Return [x, y] of the center of cell containing provided text 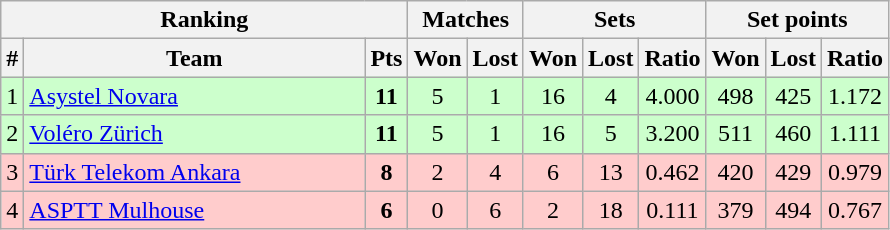
3.200 [672, 134]
13 [611, 172]
3 [12, 172]
0 [438, 210]
0.767 [854, 210]
Voléro Zürich [194, 134]
18 [611, 210]
429 [793, 172]
511 [736, 134]
Pts [386, 58]
Set points [798, 20]
425 [793, 96]
Asystel Novara [194, 96]
Sets [614, 20]
Türk Telekom Ankara [194, 172]
Matches [466, 20]
379 [736, 210]
420 [736, 172]
# [12, 58]
Ranking [204, 20]
0.111 [672, 210]
Team [194, 58]
8 [386, 172]
1.111 [854, 134]
1.172 [854, 96]
0.979 [854, 172]
498 [736, 96]
494 [793, 210]
ASPTT Mulhouse [194, 210]
460 [793, 134]
4.000 [672, 96]
0.462 [672, 172]
